Output the [X, Y] coordinate of the center of the cell containing the given text.  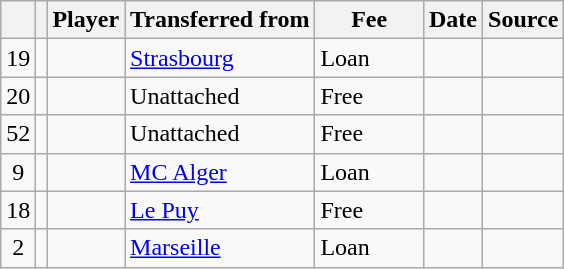
18 [18, 210]
52 [18, 134]
Marseille [220, 248]
Transferred from [220, 20]
9 [18, 172]
MC Alger [220, 172]
Source [524, 20]
19 [18, 58]
Le Puy [220, 210]
Fee [370, 20]
20 [18, 96]
Date [452, 20]
Strasbourg [220, 58]
2 [18, 248]
Player [86, 20]
